For the text-containing cell, return its midpoint in [x, y] coordinate format. 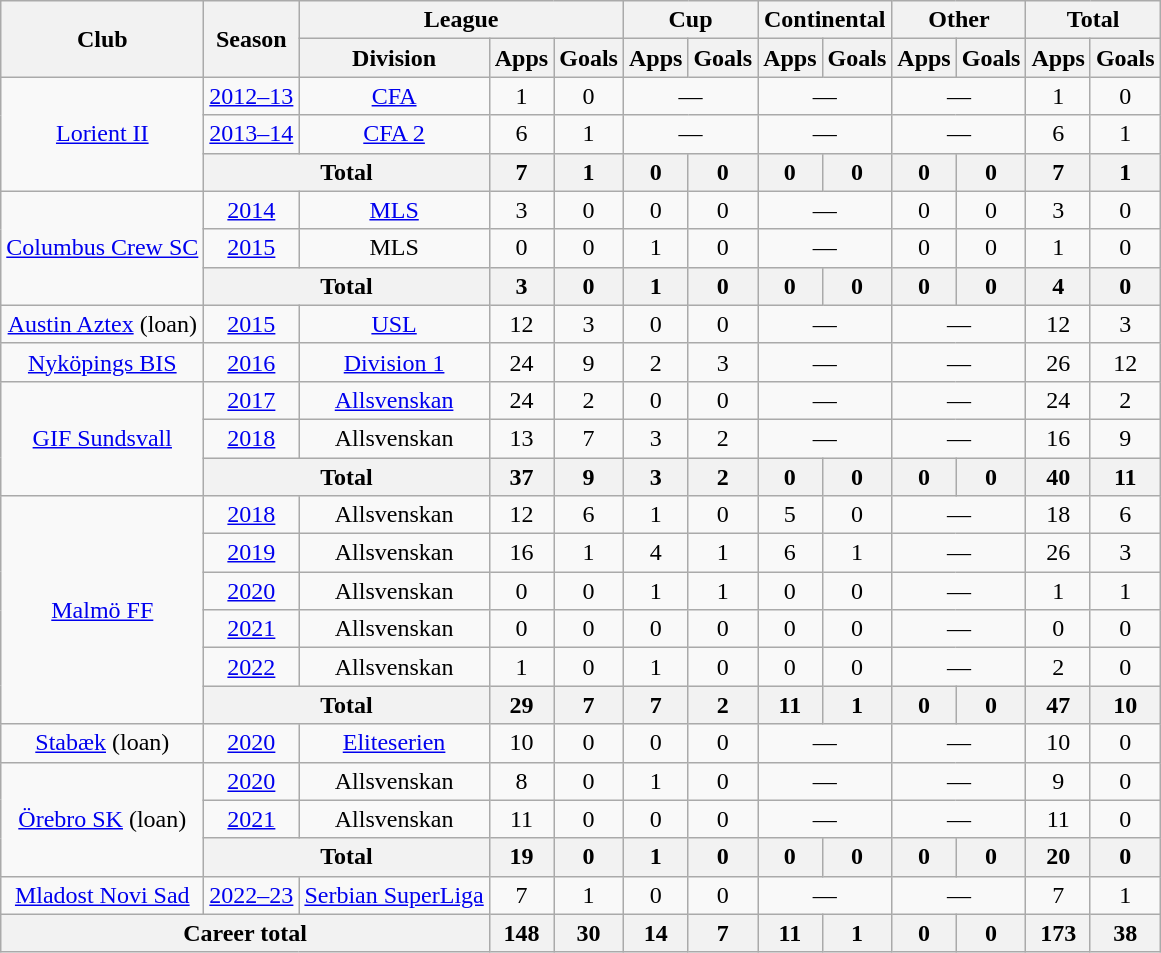
2012–13 [252, 96]
2014 [252, 210]
Stabæk (loan) [102, 743]
20 [1058, 857]
2019 [252, 553]
148 [521, 933]
47 [1058, 705]
13 [521, 438]
173 [1058, 933]
2022–23 [252, 895]
Continental [825, 20]
Örebro SK (loan) [102, 819]
2013–14 [252, 134]
Eliteserien [394, 743]
Austin Aztex (loan) [102, 324]
37 [521, 477]
CFA 2 [394, 134]
Lorient II [102, 134]
Season [252, 39]
USL [394, 324]
5 [790, 515]
38 [1125, 933]
CFA [394, 96]
18 [1058, 515]
40 [1058, 477]
League [462, 20]
GIF Sundsvall [102, 438]
Malmö FF [102, 610]
Nyköpings BIS [102, 362]
Club [102, 39]
Serbian SuperLiga [394, 895]
Career total [246, 933]
14 [655, 933]
19 [521, 857]
Columbus Crew SC [102, 248]
Other [959, 20]
30 [589, 933]
8 [521, 781]
Mladost Novi Sad [102, 895]
2016 [252, 362]
Cup [690, 20]
Division [394, 58]
29 [521, 705]
2017 [252, 400]
Division 1 [394, 362]
2022 [252, 667]
